Output the (x, y) coordinate of the center of the cell containing the given text.  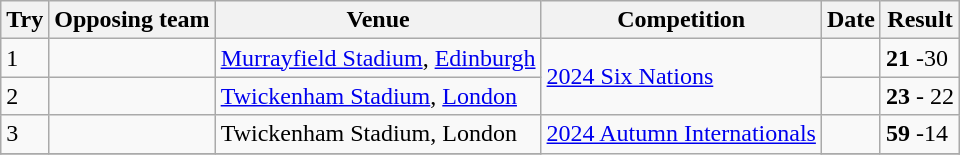
Venue (378, 20)
2024 Autumn Internationals (681, 134)
21 -30 (920, 58)
Result (920, 20)
23 - 22 (920, 96)
Competition (681, 20)
2 (25, 96)
59 -14 (920, 134)
1 (25, 58)
Murrayfield Stadium, Edinburgh (378, 58)
3 (25, 134)
2024 Six Nations (681, 77)
Opposing team (132, 20)
Date (850, 20)
Try (25, 20)
